Identify which cell holds the provided text, then report its (x, y) central coordinate. 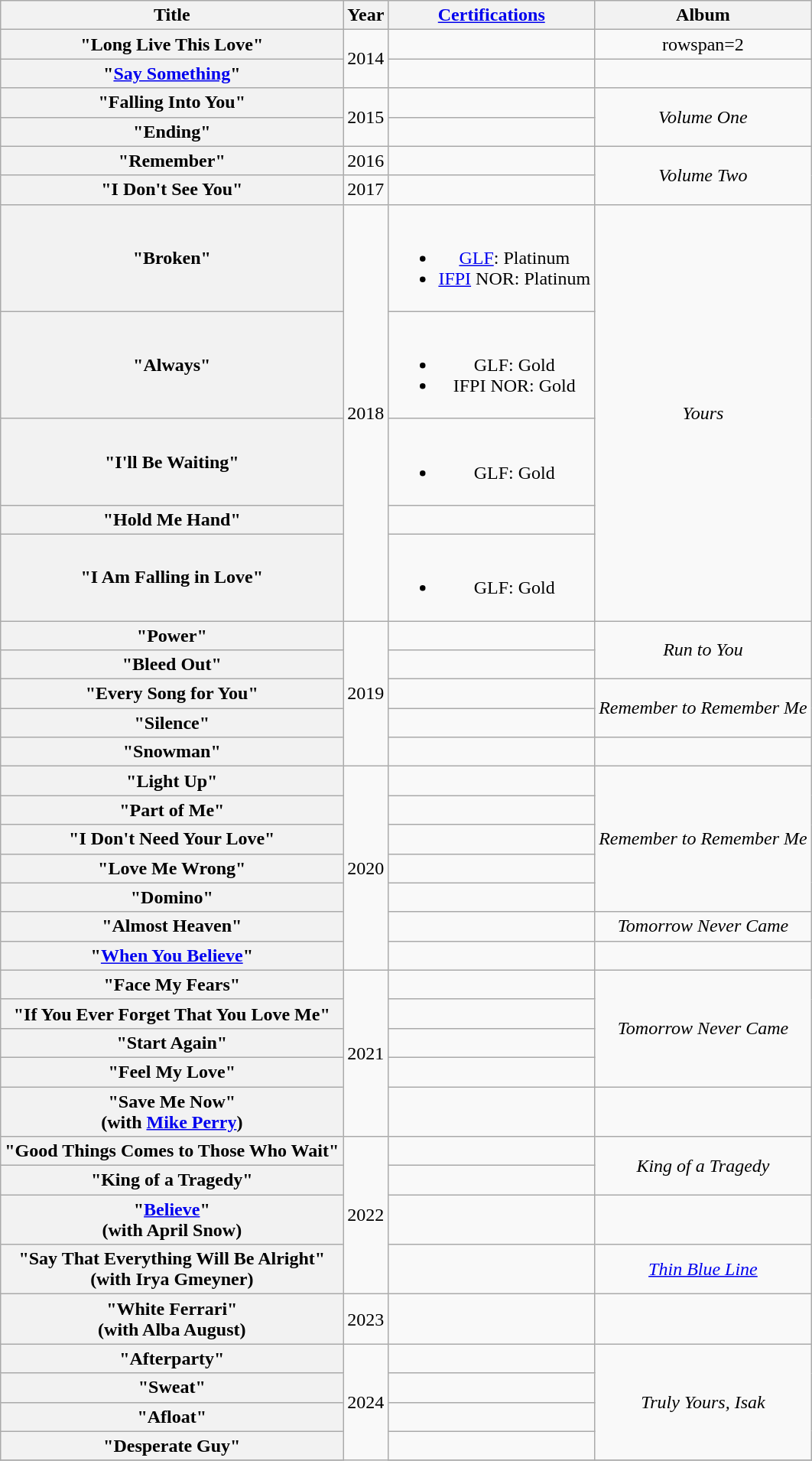
"I'll Be Waiting" (172, 462)
"Always" (172, 365)
Volume Two (703, 175)
"Afterparty" (172, 1359)
"Feel My Love" (172, 1072)
"Face My Fears" (172, 984)
"Bleed Out" (172, 665)
"Long Live This Love" (172, 44)
"Power" (172, 636)
"I Don't Need Your Love" (172, 839)
2024 (365, 1402)
2016 (365, 161)
2023 (365, 1319)
2017 (365, 190)
"White Ferrari" (with Alba August) (172, 1319)
GLF: PlatinumIFPI NOR: Platinum (492, 258)
Album (703, 15)
"Light Up" (172, 781)
"Ending" (172, 132)
Year (365, 15)
"Part of Me" (172, 810)
"Save Me Now" (with Mike Perry) (172, 1111)
Truly Yours, Isak (703, 1402)
"Broken" (172, 258)
"Start Again" (172, 1043)
"I Am Falling in Love" (172, 577)
2019 (365, 694)
2018 (365, 412)
"Remember" (172, 161)
Certifications (492, 15)
2021 (365, 1053)
2014 (365, 59)
Yours (703, 412)
GLF: GoldIFPI NOR: Gold (492, 365)
Volume One (703, 117)
"When You Believe" (172, 955)
"Good Things Comes to Those Who Wait" (172, 1151)
2022 (365, 1215)
"Love Me Wrong" (172, 868)
rowspan=2 (703, 44)
Run to You (703, 650)
Title (172, 15)
"Hold Me Hand" (172, 519)
Thin Blue Line (703, 1270)
"Domino" (172, 897)
2020 (365, 868)
"Snowman" (172, 752)
"I Don't See You" (172, 190)
"King of a Tragedy" (172, 1180)
2015 (365, 117)
"If You Ever Forget That You Love Me" (172, 1014)
"Desperate Guy" (172, 1446)
"Say That Everything Will Be Alright" (with Irya Gmeyner) (172, 1270)
"Falling Into You" (172, 102)
King of a Tragedy (703, 1166)
"Believe" (with April Snow) (172, 1219)
"Almost Heaven" (172, 926)
"Afloat" (172, 1417)
"Sweat" (172, 1388)
"Silence" (172, 723)
"Every Song for You" (172, 694)
"Say Something" (172, 73)
